Locate the cell with the specified text and output its [x, y] center coordinate. 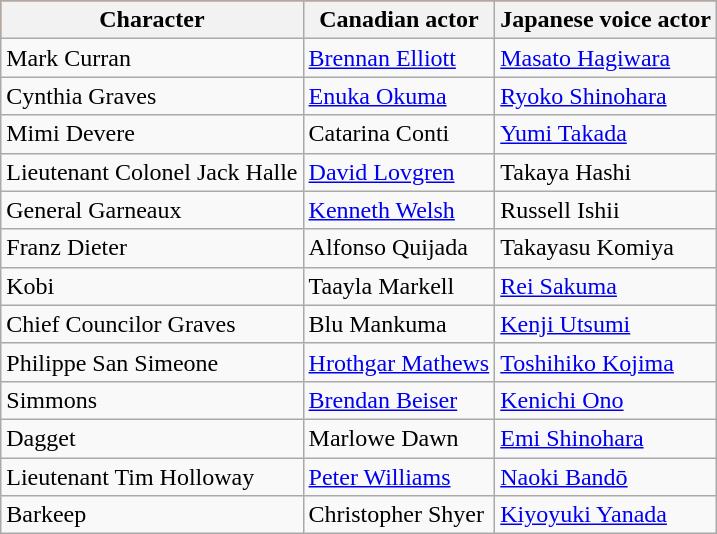
Cynthia Graves [152, 96]
Mimi Devere [152, 134]
Yumi Takada [606, 134]
Takaya Hashi [606, 172]
Brendan Beiser [399, 400]
Character [152, 20]
Emi Shinohara [606, 438]
Peter Williams [399, 477]
Brennan Elliott [399, 58]
Rei Sakuma [606, 286]
Dagget [152, 438]
Taayla Markell [399, 286]
Kenneth Welsh [399, 210]
Alfonso Quijada [399, 248]
Kiyoyuki Yanada [606, 515]
Christopher Shyer [399, 515]
Lieutenant Colonel Jack Halle [152, 172]
Hrothgar Mathews [399, 362]
Chief Councilor Graves [152, 324]
Enuka Okuma [399, 96]
Canadian actor [399, 20]
Catarina Conti [399, 134]
Toshihiko Kojima [606, 362]
Naoki Bandō [606, 477]
Philippe San Simeone [152, 362]
Barkeep [152, 515]
Marlowe Dawn [399, 438]
Mark Curran [152, 58]
Takayasu Komiya [606, 248]
Masato Hagiwara [606, 58]
Simmons [152, 400]
Kobi [152, 286]
Franz Dieter [152, 248]
Russell Ishii [606, 210]
General Garneaux [152, 210]
Ryoko Shinohara [606, 96]
David Lovgren [399, 172]
Blu Mankuma [399, 324]
Kenichi Ono [606, 400]
Kenji Utsumi [606, 324]
Lieutenant Tim Holloway [152, 477]
Japanese voice actor [606, 20]
